For the text-containing cell, return its midpoint in (X, Y) coordinate format. 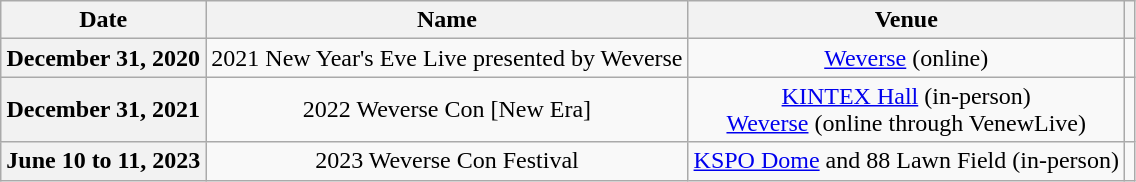
December 31, 2021 (104, 110)
Weverse (online) (906, 58)
Name (447, 20)
2021 New Year's Eve Live presented by Weverse (447, 58)
December 31, 2020 (104, 58)
June 10 to 11, 2023 (104, 161)
KINTEX Hall (in-person)Weverse (online through VenewLive) (906, 110)
Date (104, 20)
2022 Weverse Con [New Era] (447, 110)
KSPO Dome and 88 Lawn Field (in-person) (906, 161)
Venue (906, 20)
2023 Weverse Con Festival (447, 161)
